Locate the cell with the specified text and output its (x, y) center coordinate. 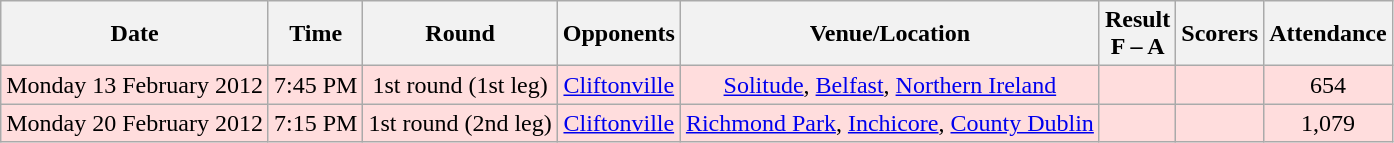
Opponents (618, 34)
Date (135, 34)
Solitude, Belfast, Northern Ireland (890, 85)
1st round (2nd leg) (460, 123)
7:15 PM (315, 123)
Monday 20 February 2012 (135, 123)
Attendance (1328, 34)
Round (460, 34)
Scorers (1220, 34)
Time (315, 34)
654 (1328, 85)
Richmond Park, Inchicore, County Dublin (890, 123)
Monday 13 February 2012 (135, 85)
ResultF – A (1137, 34)
1st round (1st leg) (460, 85)
1,079 (1328, 123)
Venue/Location (890, 34)
7:45 PM (315, 85)
